Search for the cell housing the specified text and yield its [X, Y] center coordinate. 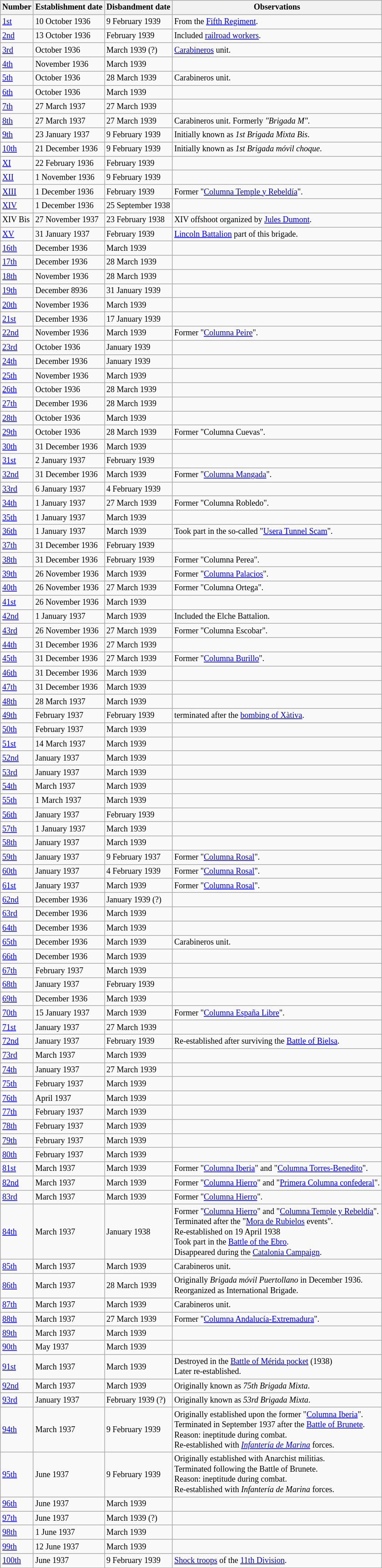
Former "Columna Temple y Rebeldía". [277, 192]
84th [17, 1231]
May 1937 [69, 1348]
Former "Columna Hierro" and "Primera Columna confederal". [277, 1183]
1 June 1937 [69, 1532]
Former "Columna Perea". [277, 560]
Former "Columna Escobar". [277, 631]
Originally Brigada móvil Puertollano in December 1936. Reorganized as International Brigade. [277, 1286]
42nd [17, 616]
Former "Columna Ortega". [277, 588]
29th [17, 433]
100th [17, 1560]
41st [17, 602]
8th [17, 121]
55th [17, 801]
April 1937 [69, 1098]
12 June 1937 [69, 1547]
9 February 1937 [138, 857]
56th [17, 815]
26th [17, 390]
87th [17, 1305]
Former "Columna Iberia" and "Columna Torres-Benedito". [277, 1169]
75th [17, 1084]
7th [17, 106]
67th [17, 971]
From the Fifth Regiment. [277, 22]
13 October 1936 [69, 35]
Disbandment date [138, 7]
24th [17, 362]
31st [17, 461]
23 January 1937 [69, 134]
4th [17, 64]
98th [17, 1532]
2 January 1937 [69, 461]
40th [17, 588]
76th [17, 1098]
80th [17, 1155]
XIII [17, 192]
17 January 1939 [138, 319]
10 October 1936 [69, 22]
85th [17, 1267]
1 March 1937 [69, 801]
January 1939 (?) [138, 900]
62nd [17, 900]
66th [17, 956]
92nd [17, 1386]
63rd [17, 914]
Former "Columna Cuevas". [277, 433]
22 February 1936 [69, 164]
36th [17, 532]
97th [17, 1518]
18th [17, 276]
Included railroad workers. [277, 35]
69th [17, 999]
44th [17, 644]
79th [17, 1140]
93rd [17, 1400]
70th [17, 1013]
6 January 1937 [69, 489]
19th [17, 291]
21st [17, 319]
XII [17, 177]
6th [17, 93]
28 March 1937 [69, 702]
Shock troops of the 11th Division. [277, 1560]
February 1939 (?) [138, 1400]
Included the Elche Battalion. [277, 616]
10th [17, 149]
32nd [17, 474]
Originally known as 75th Brigada Mixta. [277, 1386]
16th [17, 248]
60th [17, 871]
31 January 1937 [69, 234]
72nd [17, 1041]
Lincoln Battalion part of this brigade. [277, 234]
78th [17, 1126]
Former "Columna Palacios". [277, 574]
XIV [17, 205]
95th [17, 1475]
Former "Columna Mangada". [277, 474]
Number [17, 7]
82nd [17, 1183]
XV [17, 234]
89th [17, 1333]
52nd [17, 758]
Former "Columna Hierro". [277, 1197]
90th [17, 1348]
58th [17, 843]
45th [17, 659]
68th [17, 985]
46th [17, 673]
47th [17, 687]
XIV Bis [17, 220]
59th [17, 857]
53rd [17, 772]
28th [17, 418]
25th [17, 375]
31 January 1939 [138, 291]
3rd [17, 50]
21 December 1936 [69, 149]
Former "Columna Peire". [277, 334]
XIV offshoot organized by Jules Dumont. [277, 220]
50th [17, 730]
54th [17, 786]
9th [17, 134]
96th [17, 1504]
15 January 1937 [69, 1013]
73rd [17, 1055]
Former "Columna Robledo". [277, 503]
23 February 1938 [138, 220]
99th [17, 1547]
Destroyed in the Battle of Mérida pocket (1938) Later re-established. [277, 1367]
27th [17, 404]
Former "Columna Burillo". [277, 659]
1 November 1936 [69, 177]
Originally known as 53rd Brigada Mixta. [277, 1400]
17th [17, 263]
27 November 1937 [69, 220]
Carabineros unit. Formerly "Brigada M". [277, 121]
25 September 1938 [138, 205]
38th [17, 560]
2nd [17, 35]
Initially known as 1st Brigada Mixta Bis. [277, 134]
January 1938 [138, 1231]
Former "Columna Andalucía-Extremadura". [277, 1319]
Took part in the so-called "Usera Tunnel Scam". [277, 532]
51st [17, 744]
5th [17, 78]
71st [17, 1027]
91st [17, 1367]
64th [17, 928]
77th [17, 1112]
Initially known as 1st Brigada móvil choque. [277, 149]
December 8936 [69, 291]
35th [17, 517]
49th [17, 715]
20th [17, 304]
XI [17, 164]
1st [17, 22]
Establishment date [69, 7]
48th [17, 702]
Former "Columna España Libre". [277, 1013]
81st [17, 1169]
57th [17, 829]
94th [17, 1429]
39th [17, 574]
33rd [17, 489]
23rd [17, 347]
88th [17, 1319]
74th [17, 1070]
30th [17, 446]
14 March 1937 [69, 744]
37th [17, 545]
Observations [277, 7]
34th [17, 503]
65th [17, 942]
61st [17, 885]
83rd [17, 1197]
43rd [17, 631]
Re-established after surviving the Battle of Bielsa. [277, 1041]
terminated after the bombing of Xàtiva. [277, 715]
86th [17, 1286]
22nd [17, 334]
